Extract the (X, Y) coordinate from the center of the cell holding the provided text.  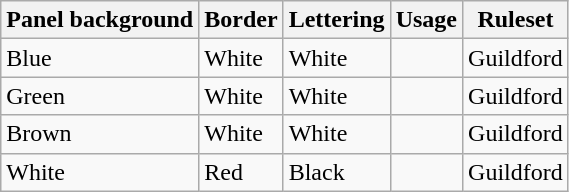
Lettering (336, 20)
Usage (426, 20)
Ruleset (516, 20)
Red (241, 172)
Green (100, 96)
Border (241, 20)
Blue (100, 58)
Panel background (100, 20)
Brown (100, 134)
Black (336, 172)
